Scan for the cell matching the given text and deliver its [X, Y] coordinate at center. 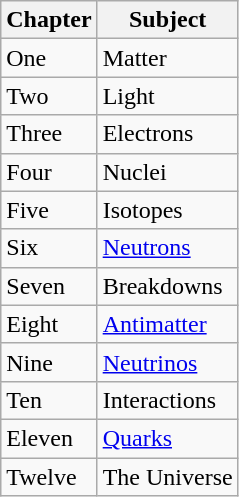
Antimatter [168, 324]
Breakdowns [168, 286]
Nuclei [168, 172]
Electrons [168, 134]
Chapter [49, 20]
Interactions [168, 400]
Neutrons [168, 248]
Twelve [49, 477]
Two [49, 96]
Seven [49, 286]
Subject [168, 20]
Quarks [168, 438]
Ten [49, 400]
Nine [49, 362]
Five [49, 210]
Three [49, 134]
Six [49, 248]
One [49, 58]
The Universe [168, 477]
Neutrinos [168, 362]
Matter [168, 58]
Four [49, 172]
Eight [49, 324]
Light [168, 96]
Eleven [49, 438]
Isotopes [168, 210]
